Output the (x, y) coordinate of the center of the cell containing the given text.  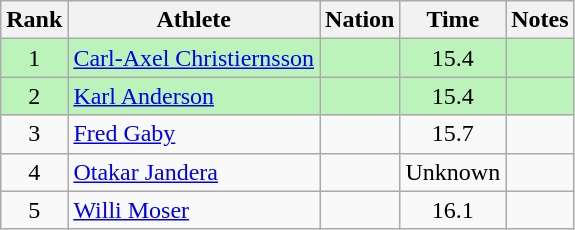
3 (34, 134)
Fred Gaby (194, 134)
4 (34, 172)
Carl-Axel Christiernsson (194, 58)
Karl Anderson (194, 96)
Willi Moser (194, 210)
Notes (540, 20)
Time (453, 20)
5 (34, 210)
1 (34, 58)
Otakar Jandera (194, 172)
2 (34, 96)
15.7 (453, 134)
Nation (360, 20)
Athlete (194, 20)
16.1 (453, 210)
Rank (34, 20)
Unknown (453, 172)
